Search for the cell housing the specified text and yield its [X, Y] center coordinate. 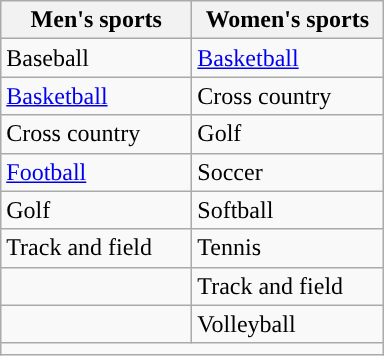
Football [96, 172]
Soccer [288, 172]
Women's sports [288, 20]
Men's sports [96, 20]
Baseball [96, 58]
Tennis [288, 248]
Softball [288, 210]
Volleyball [288, 324]
